Pinpoint the cell where the given text exists, returning its (x, y) midpoint coordinate. 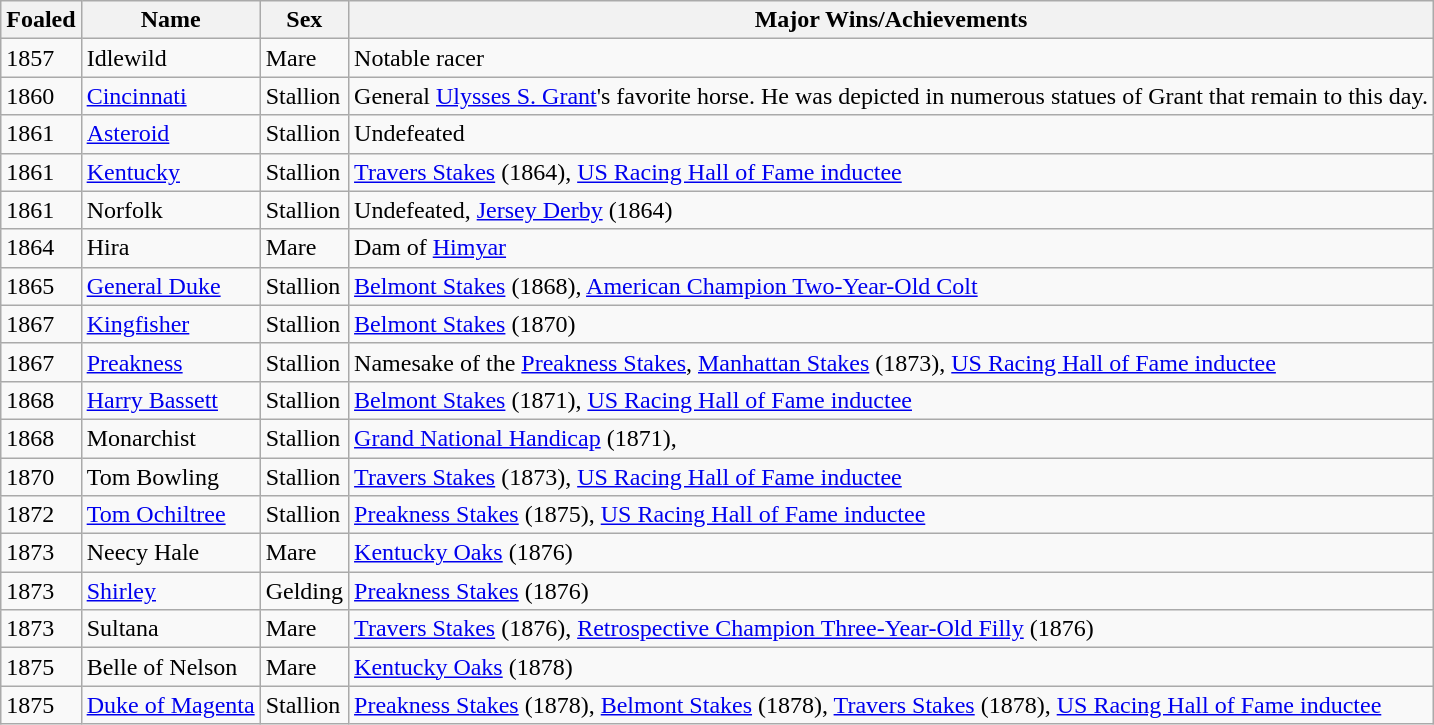
Kentucky Oaks (1876) (892, 553)
Preakness Stakes (1878), Belmont Stakes (1878), Travers Stakes (1878), US Racing Hall of Fame inductee (892, 705)
Foaled (41, 20)
Sex (304, 20)
Tom Ochiltree (170, 515)
Duke of Magenta (170, 705)
Undefeated (892, 134)
1872 (41, 515)
1870 (41, 477)
Kingfisher (170, 324)
1864 (41, 248)
Namesake of the Preakness Stakes, Manhattan Stakes (1873), US Racing Hall of Fame inductee (892, 362)
Kentucky Oaks (1878) (892, 667)
Notable racer (892, 58)
Grand National Handicap (1871), (892, 438)
Belmont Stakes (1871), US Racing Hall of Fame inductee (892, 400)
Cincinnati (170, 96)
Preakness (170, 362)
General Ulysses S. Grant's favorite horse. He was depicted in numerous statues of Grant that remain to this day. (892, 96)
Belmont Stakes (1870) (892, 324)
Asteroid (170, 134)
1860 (41, 96)
Travers Stakes (1864), US Racing Hall of Fame inductee (892, 172)
Monarchist (170, 438)
Travers Stakes (1876), Retrospective Champion Three-Year-Old Filly (1876) (892, 629)
Name (170, 20)
Idlewild (170, 58)
Sultana (170, 629)
Tom Bowling (170, 477)
1865 (41, 286)
Hira (170, 248)
Norfolk (170, 210)
Neecy Hale (170, 553)
Dam of Himyar (892, 248)
Shirley (170, 591)
Preakness Stakes (1875), US Racing Hall of Fame inductee (892, 515)
Preakness Stakes (1876) (892, 591)
Travers Stakes (1873), US Racing Hall of Fame inductee (892, 477)
Belmont Stakes (1868), American Champion Two-Year-Old Colt (892, 286)
Harry Bassett (170, 400)
Major Wins/Achievements (892, 20)
Gelding (304, 591)
1857 (41, 58)
Belle of Nelson (170, 667)
General Duke (170, 286)
Undefeated, Jersey Derby (1864) (892, 210)
Kentucky (170, 172)
